Capture the cell that displays the provided text and extract its [X, Y] central coordinate. 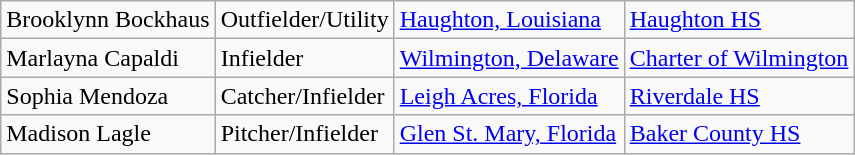
Catcher/Infielder [304, 96]
Outfielder/Utility [304, 20]
Madison Lagle [108, 134]
Charter of Wilmington [739, 58]
Haughton, Louisiana [509, 20]
Wilmington, Delaware [509, 58]
Haughton HS [739, 20]
Baker County HS [739, 134]
Glen St. Mary, Florida [509, 134]
Sophia Mendoza [108, 96]
Riverdale HS [739, 96]
Brooklynn Bockhaus [108, 20]
Pitcher/Infielder [304, 134]
Infielder [304, 58]
Leigh Acres, Florida [509, 96]
Marlayna Capaldi [108, 58]
